Determine the [X, Y] coordinate at the center of the cell enclosing the given text.  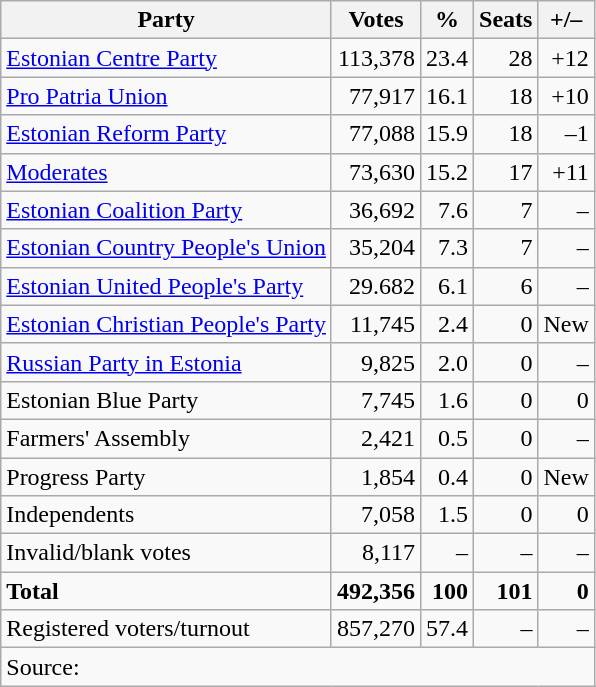
Farmers' Assembly [166, 438]
% [448, 20]
17 [506, 172]
2.0 [448, 362]
7,058 [376, 515]
Source: [298, 667]
Party [166, 20]
16.1 [448, 96]
2,421 [376, 438]
+10 [566, 96]
492,356 [376, 591]
29.682 [376, 286]
857,270 [376, 629]
28 [506, 58]
8,117 [376, 553]
23.4 [448, 58]
7.3 [448, 248]
36,692 [376, 210]
Estonian Centre Party [166, 58]
Seats [506, 20]
Total [166, 591]
101 [506, 591]
0.5 [448, 438]
Moderates [166, 172]
7.6 [448, 210]
2.4 [448, 324]
73,630 [376, 172]
Votes [376, 20]
Progress Party [166, 477]
1.6 [448, 400]
Pro Patria Union [166, 96]
Estonian Reform Party [166, 134]
Independents [166, 515]
+/– [566, 20]
57.4 [448, 629]
100 [448, 591]
0.4 [448, 477]
113,378 [376, 58]
6.1 [448, 286]
35,204 [376, 248]
Estonian Christian People's Party [166, 324]
1.5 [448, 515]
–1 [566, 134]
15.2 [448, 172]
Registered voters/turnout [166, 629]
Russian Party in Estonia [166, 362]
Estonian Blue Party [166, 400]
9,825 [376, 362]
Estonian Coalition Party [166, 210]
77,088 [376, 134]
+12 [566, 58]
7,745 [376, 400]
15.9 [448, 134]
6 [506, 286]
1,854 [376, 477]
Estonian Country People's Union [166, 248]
Invalid/blank votes [166, 553]
+11 [566, 172]
77,917 [376, 96]
11,745 [376, 324]
Estonian United People's Party [166, 286]
